Provide the (X, Y) coordinate of the cell's center where the given text is located.  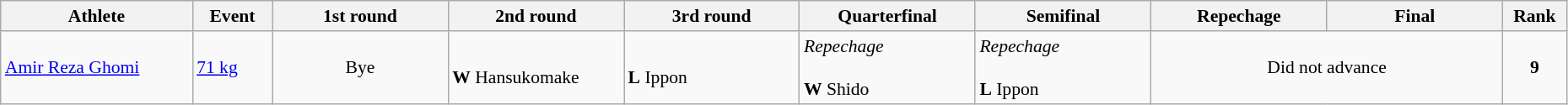
Quarterfinal (887, 16)
L Ippon (712, 67)
Final (1414, 16)
Repechage (1239, 16)
Amir Reza Ghomi (96, 67)
Rank (1534, 16)
71 kg (233, 67)
Event (233, 16)
9 (1534, 67)
RepechageL Ippon (1063, 67)
3rd round (712, 16)
RepechageW Shido (887, 67)
2nd round (536, 16)
Athlete (96, 16)
1st round (360, 16)
Did not advance (1328, 67)
W Hansukomake (536, 67)
Bye (360, 67)
Semifinal (1063, 16)
